Determine the (X, Y) coordinate at the center of the cell enclosing the given text.  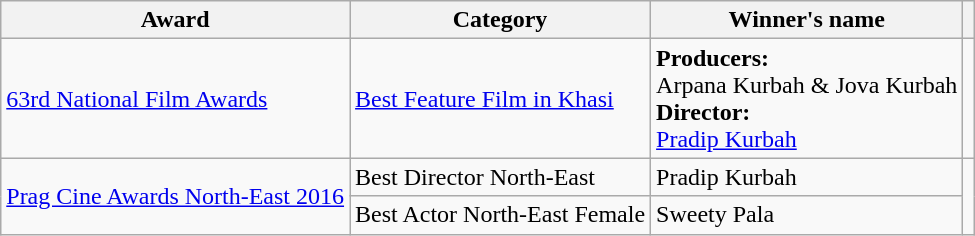
Producers:Arpana Kurbah & Jova KurbahDirector:Pradip Kurbah (807, 98)
Category (500, 20)
Sweety Pala (807, 215)
Prag Cine Awards North-East 2016 (176, 196)
63rd National Film Awards (176, 98)
Winner's name (807, 20)
Pradip Kurbah (807, 177)
Best Director North-East (500, 177)
Best Feature Film in Khasi (500, 98)
Best Actor North-East Female (500, 215)
Award (176, 20)
